Provide the [x, y] coordinate of the cell's center where the given text is located.  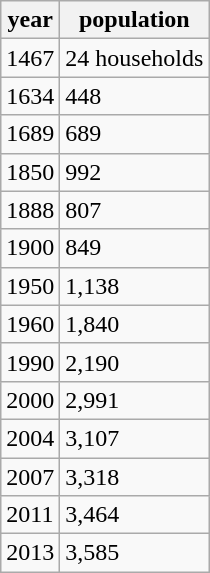
1900 [30, 248]
2,190 [134, 362]
3,464 [134, 515]
1960 [30, 324]
689 [134, 134]
1,840 [134, 324]
year [30, 20]
population [134, 20]
2000 [30, 400]
448 [134, 96]
1888 [30, 210]
2,991 [134, 400]
3,107 [134, 438]
3,585 [134, 553]
2013 [30, 553]
2011 [30, 515]
1,138 [134, 286]
992 [134, 172]
1950 [30, 286]
849 [134, 248]
24 households [134, 58]
3,318 [134, 477]
1634 [30, 96]
807 [134, 210]
1990 [30, 362]
1467 [30, 58]
1689 [30, 134]
1850 [30, 172]
2007 [30, 477]
2004 [30, 438]
